Identify which cell holds the provided text, then report its [X, Y] central coordinate. 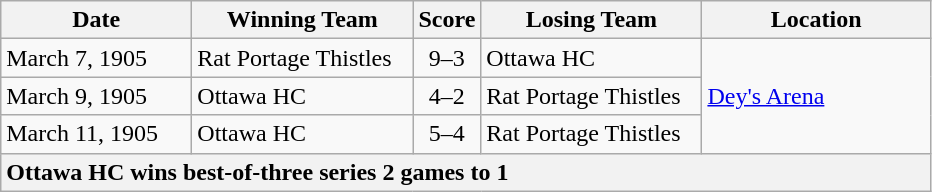
March 7, 1905 [96, 58]
Date [96, 20]
Ottawa HC wins best-of-three series 2 games to 1 [466, 172]
Score [447, 20]
5–4 [447, 134]
March 11, 1905 [96, 134]
9–3 [447, 58]
Winning Team [302, 20]
Location [816, 20]
March 9, 1905 [96, 96]
Dey's Arena [816, 96]
4–2 [447, 96]
Losing Team [592, 20]
